Pinpoint the cell where the given text exists, returning its (X, Y) midpoint coordinate. 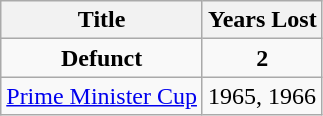
Prime Minister Cup (102, 96)
Years Lost (262, 20)
Title (102, 20)
Defunct (102, 58)
1965, 1966 (262, 96)
2 (262, 58)
